Extract the [x, y] coordinate from the center of the cell holding the provided text.  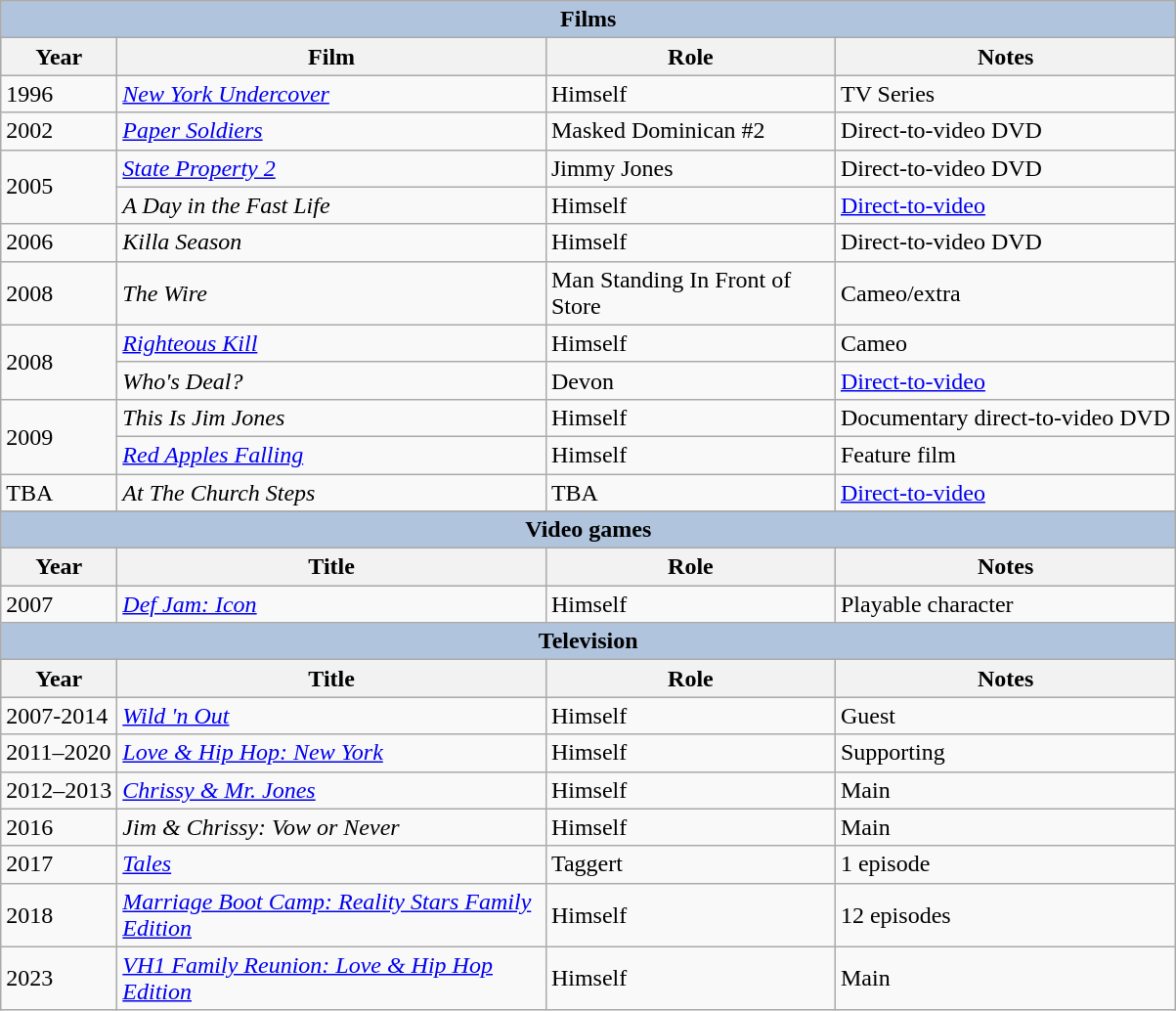
2023 [59, 978]
VH1 Family Reunion: Love & Hip Hop Edition [332, 978]
Taggert [690, 864]
Devon [690, 380]
This Is Jim Jones [332, 418]
Films [588, 20]
Cameo [1005, 343]
Supporting [1005, 753]
2011–2020 [59, 753]
1996 [59, 94]
Film [332, 57]
1 episode [1005, 864]
2006 [59, 242]
TV Series [1005, 94]
Paper Soldiers [332, 131]
A Day in the Fast Life [332, 205]
Love & Hip Hop: New York [332, 753]
Guest [1005, 716]
At The Church Steps [332, 492]
2005 [59, 187]
Documentary direct-to-video DVD [1005, 418]
2007 [59, 604]
Video games [588, 530]
Cameo/extra [1005, 293]
Def Jam: Icon [332, 604]
2012–2013 [59, 790]
Television [588, 641]
Chrissy & Mr. Jones [332, 790]
2017 [59, 864]
2009 [59, 436]
New York Undercover [332, 94]
Playable character [1005, 604]
Killa Season [332, 242]
Marriage Boot Camp: Reality Stars Family Edition [332, 915]
Masked Dominican #2 [690, 131]
Jim & Chrissy: Vow or Never [332, 827]
2002 [59, 131]
2016 [59, 827]
The Wire [332, 293]
Man Standing In Front of Store [690, 293]
2018 [59, 915]
State Property 2 [332, 168]
Tales [332, 864]
Red Apples Falling [332, 455]
12 episodes [1005, 915]
Wild 'n Out [332, 716]
Feature film [1005, 455]
Jimmy Jones [690, 168]
Righteous Kill [332, 343]
2007-2014 [59, 716]
Who's Deal? [332, 380]
